For the text-containing cell, return its midpoint in (x, y) coordinate format. 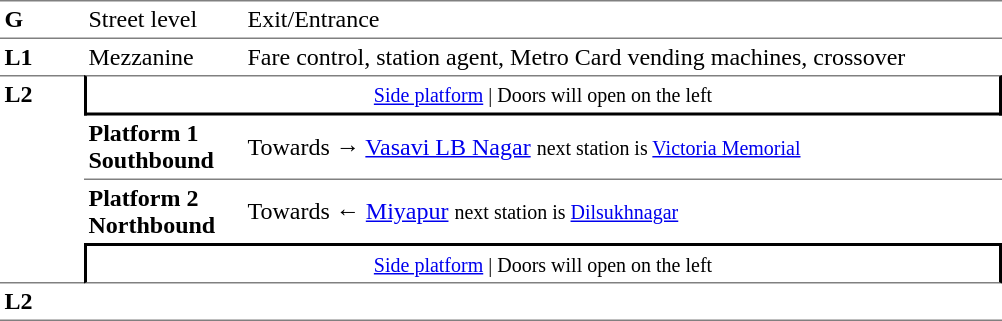
Fare control, station agent, Metro Card vending machines, crossover (622, 57)
Street level (164, 20)
Towards ← Miyapur next station is Dilsukhnagar (622, 212)
L2 (42, 179)
L1 (42, 57)
Platform 2Northbound (164, 212)
Platform 1Southbound (164, 148)
G (42, 20)
Exit/Entrance (622, 20)
Towards → Vasavi LB Nagar next station is Victoria Memorial (622, 148)
Mezzanine (164, 57)
